Determine the (x, y) coordinate at the center of the cell enclosing the given text.  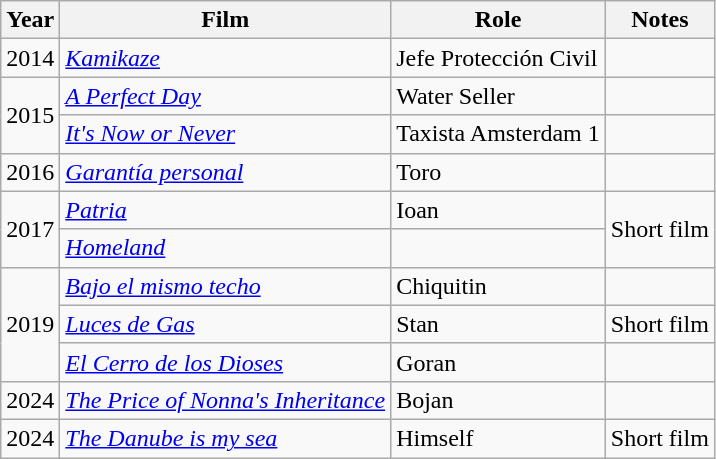
Water Seller (498, 96)
Chiquitin (498, 286)
Stan (498, 324)
Film (226, 20)
Ioan (498, 210)
2016 (30, 172)
Jefe Protección Civil (498, 58)
A Perfect Day (226, 96)
Role (498, 20)
2017 (30, 229)
El Cerro de los Dioses (226, 362)
Goran (498, 362)
Kamikaze (226, 58)
Himself (498, 438)
2015 (30, 115)
Bajo el mismo techo (226, 286)
Luces de Gas (226, 324)
Garantía personal (226, 172)
Toro (498, 172)
It's Now or Never (226, 134)
Notes (660, 20)
The Danube is my sea (226, 438)
The Price of Nonna's Inheritance (226, 400)
Taxista Amsterdam 1 (498, 134)
Year (30, 20)
Homeland (226, 248)
Patria (226, 210)
2019 (30, 324)
Bojan (498, 400)
2014 (30, 58)
